Output the (x, y) coordinate of the center of the cell containing the given text.  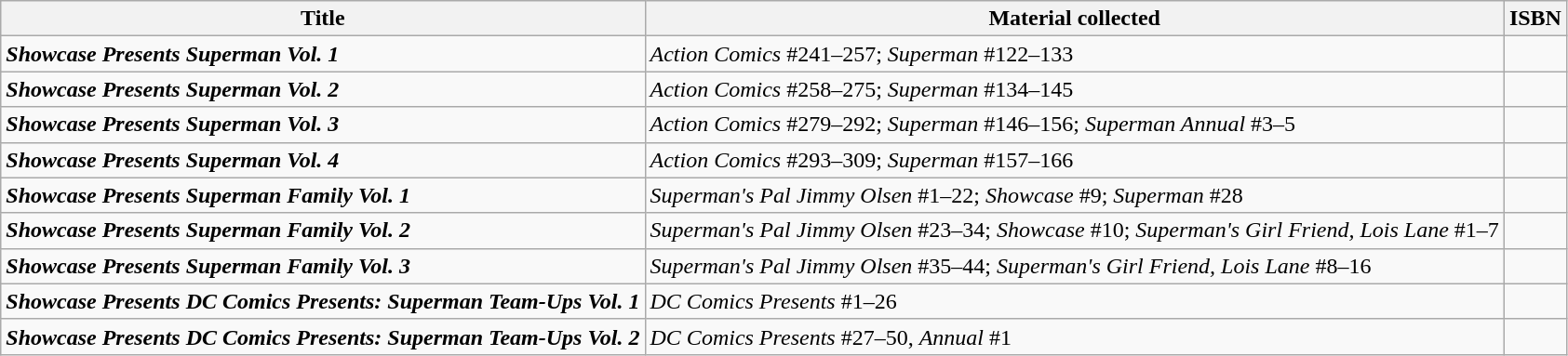
ISBN (1535, 19)
Showcase Presents Superman Vol. 4 (323, 160)
Superman's Pal Jimmy Olsen #35–44; Superman's Girl Friend, Lois Lane #8–16 (1074, 266)
Showcase Presents Superman Vol. 3 (323, 125)
Action Comics #241–257; Superman #122–133 (1074, 54)
Action Comics #279–292; Superman #146–156; Superman Annual #3–5 (1074, 125)
Title (323, 19)
Showcase Presents DC Comics Presents: Superman Team-Ups Vol. 2 (323, 336)
Showcase Presents Superman Vol. 1 (323, 54)
Showcase Presents Superman Family Vol. 1 (323, 195)
Action Comics #258–275; Superman #134–145 (1074, 89)
Material collected (1074, 19)
Superman's Pal Jimmy Olsen #1–22; Showcase #9; Superman #28 (1074, 195)
Showcase Presents Superman Family Vol. 3 (323, 266)
Showcase Presents Superman Family Vol. 2 (323, 231)
DC Comics Presents #27–50, Annual #1 (1074, 336)
Action Comics #293–309; Superman #157–166 (1074, 160)
Showcase Presents Superman Vol. 2 (323, 89)
Showcase Presents DC Comics Presents: Superman Team-Ups Vol. 1 (323, 301)
Superman's Pal Jimmy Olsen #23–34; Showcase #10; Superman's Girl Friend, Lois Lane #1–7 (1074, 231)
DC Comics Presents #1–26 (1074, 301)
